Find where the given text appears and provide that cell's center as (x, y) coordinate. 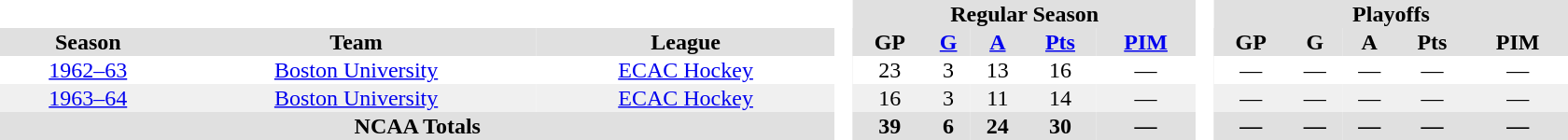
Regular Season (1025, 14)
1963–64 (88, 98)
24 (998, 126)
1962–63 (88, 70)
6 (948, 126)
23 (890, 70)
13 (998, 70)
Season (88, 42)
Playoffs (1391, 14)
39 (890, 126)
30 (1060, 126)
League (686, 42)
Team (356, 42)
14 (1060, 98)
11 (998, 98)
NCAA Totals (417, 126)
